Pinpoint the cell where the given text exists, returning its [X, Y] midpoint coordinate. 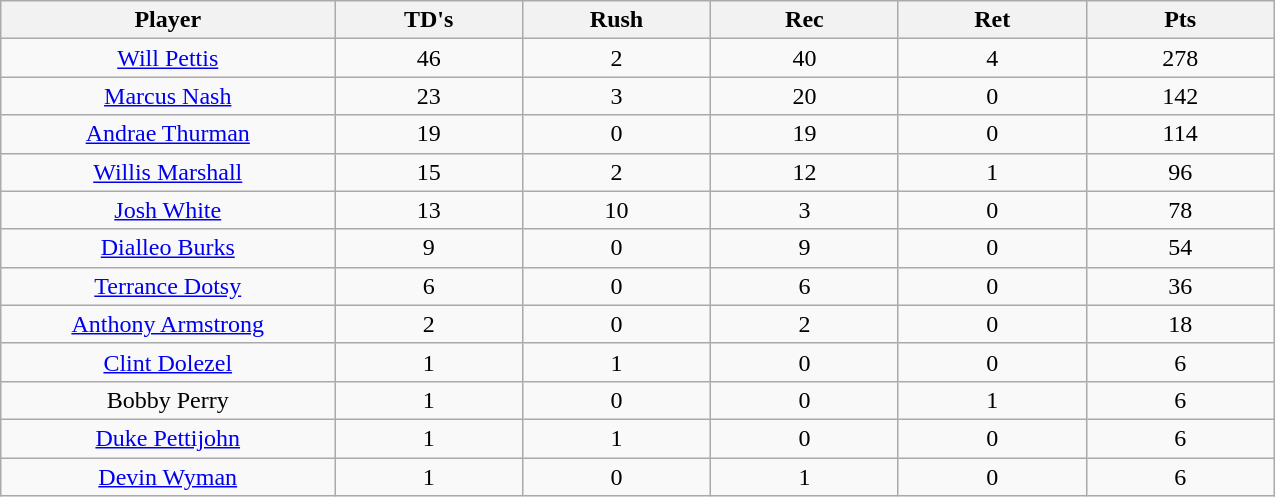
54 [1180, 248]
12 [804, 172]
23 [429, 96]
Player [168, 20]
13 [429, 210]
Clint Dolezel [168, 362]
114 [1180, 134]
Terrance Dotsy [168, 286]
15 [429, 172]
Will Pettis [168, 58]
Willis Marshall [168, 172]
Devin Wyman [168, 477]
10 [617, 210]
Pts [1180, 20]
Duke Pettijohn [168, 438]
40 [804, 58]
Andrae Thurman [168, 134]
78 [1180, 210]
46 [429, 58]
36 [1180, 286]
Rec [804, 20]
18 [1180, 324]
4 [992, 58]
Rush [617, 20]
Ret [992, 20]
Anthony Armstrong [168, 324]
Dialleo Burks [168, 248]
142 [1180, 96]
Marcus Nash [168, 96]
278 [1180, 58]
Josh White [168, 210]
Bobby Perry [168, 400]
20 [804, 96]
96 [1180, 172]
TD's [429, 20]
